Detect which cell encompasses the target text, then output its (x, y) center coordinate. 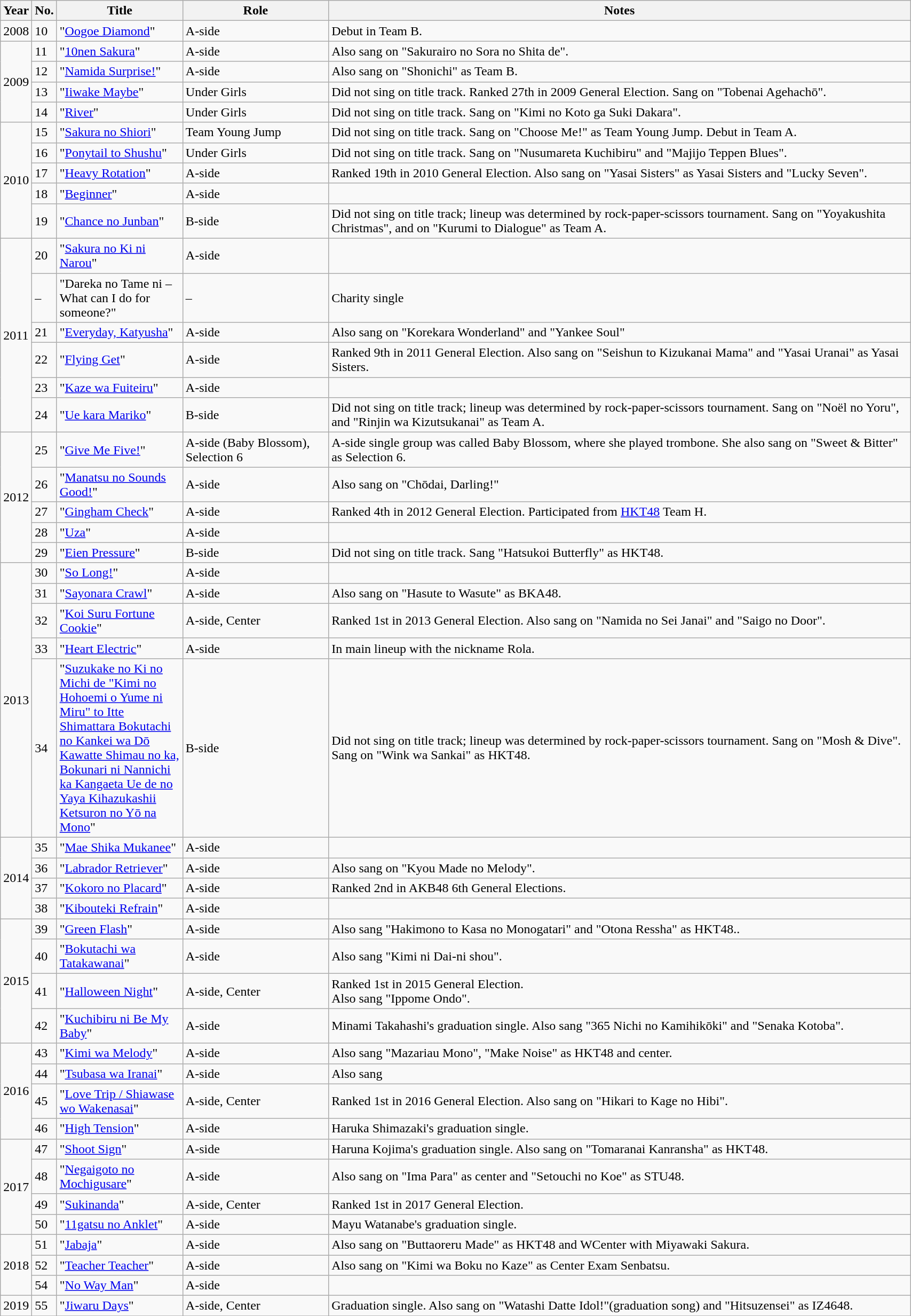
"High Tension" (120, 1129)
Mayu Watanabe's graduation single. (620, 1224)
Haruna Kojima's graduation single. Also sang on "Tomaranai Kanransha" as HKT48. (620, 1149)
"Negaigoto no Mochigusare" (120, 1177)
A-side (Baby Blossom), Selection 6 (255, 450)
25 (44, 450)
Ranked 4th in 2012 General Election. Participated from HKT48 Team H. (620, 512)
45 (44, 1101)
16 (44, 153)
49 (44, 1204)
10 (44, 31)
"Labrador Retriever" (120, 868)
Also sang (620, 1074)
"Sakura no Ki ni Narou" (120, 255)
Title (120, 11)
"Kokoro no Placard" (120, 888)
Ranked 2nd in AKB48 6th General Elections. (620, 888)
40 (44, 957)
52 (44, 1265)
Ranked 1st in 2013 General Election. Also sang on "Namida no Sei Janai" and "Saigo no Door". (620, 620)
Did not sing on title track. Ranked 27th in 2009 General Election. Sang on "Tobenai Agehachō". (620, 92)
43 (44, 1053)
2008 (16, 31)
Year (16, 11)
32 (44, 620)
Charity single (620, 298)
Ranked 9th in 2011 General Election. Also sang on "Seishun to Kizukanai Mama" and "Yasai Uranai" as Yasai Sisters. (620, 360)
30 (44, 573)
41 (44, 991)
Also sang on "Hasute to Wasute" as BKA48. (620, 593)
"Tsubasa wa Iranai" (120, 1074)
"Chance no Junban" (120, 221)
31 (44, 593)
20 (44, 255)
"Sukinanda" (120, 1204)
"Teacher Teacher" (120, 1265)
34 (44, 747)
"10nen Sakura" (120, 51)
2019 (16, 1306)
Did not sing on title track. Sang "Hatsukoi Butterfly" as HKT48. (620, 553)
35 (44, 847)
Also sang on "Buttaoreru Made" as HKT48 and WCenter with Miyawaki Sakura. (620, 1244)
11 (44, 51)
"Bokutachi wa Tatakawanai" (120, 957)
"Green Flash" (120, 929)
"Oogoe Diamond" (120, 31)
2010 (16, 180)
Also sang on "Sakurairo no Sora no Shita de". (620, 51)
"River" (120, 112)
Debut in Team B. (620, 31)
13 (44, 92)
"Ue kara Mariko" (120, 415)
46 (44, 1129)
"Everyday, Katyusha" (120, 333)
Ranked 1st in 2016 General Election. Also sang on "Hikari to Kage no Hibi". (620, 1101)
"No Way Man" (120, 1286)
Ranked 19th in 2010 General Election. Also sang on "Yasai Sisters" as Yasai Sisters and "Lucky Seven". (620, 173)
"Kimi wa Melody" (120, 1053)
42 (44, 1026)
A-side single group was called Baby Blossom, where she played trombone. She also sang on "Sweet & Bitter" as Selection 6. (620, 450)
Also sang on "Shonichi" as Team B. (620, 72)
Did not sing on title track. Sang on "Kimi no Koto ga Suki Dakara". (620, 112)
24 (44, 415)
2017 (16, 1186)
Team Young Jump (255, 132)
Did not sing on title track; lineup was determined by rock-paper-scissors tournament. Sang on "Mosh & Dive". Sang on "Wink wa Sankai" as HKT48. (620, 747)
26 (44, 485)
19 (44, 221)
"Flying Get" (120, 360)
"Ponytail to Shushu" (120, 153)
Did not sing on title track; lineup was determined by rock-paper-scissors tournament. Sang on "Noël no Yoru", and "Rinjin wa Kizutsukanai" as Team A. (620, 415)
Also sang on "Chōdai, Darling!" (620, 485)
Also sang "Kimi ni Dai-ni shou". (620, 957)
Also sang on "Kyou Made no Melody". (620, 868)
50 (44, 1224)
"Give Me Five!" (120, 450)
36 (44, 868)
"Heart Electric" (120, 648)
55 (44, 1306)
44 (44, 1074)
"Uza" (120, 532)
22 (44, 360)
"Namida Surprise!" (120, 72)
18 (44, 193)
"Heavy Rotation" (120, 173)
2015 (16, 981)
"11gatsu no Anklet" (120, 1224)
"Love Trip / Shiawase wo Wakenasai" (120, 1101)
Graduation single. Also sang on "Watashi Datte Idol!"(graduation song) and "Hitsuzensei" as IZ4648. (620, 1306)
2013 (16, 700)
Also sang "Mazariau Mono", "Make Noise" as HKT48 and center. (620, 1053)
Also sang "Hakimono to Kasa no Monogatari" and "Otona Ressha" as HKT48.. (620, 929)
2012 (16, 498)
Ranked 1st in 2015 General Election.Also sang "Ippome Ondo". (620, 991)
"Kuchibiru ni Be My Baby" (120, 1026)
29 (44, 553)
"Gingham Check" (120, 512)
17 (44, 173)
2014 (16, 878)
"Eien Pressure" (120, 553)
27 (44, 512)
"Beginner" (120, 193)
"Sakura no Shiori" (120, 132)
"Koi Suru Fortune Cookie" (120, 620)
15 (44, 132)
Notes (620, 11)
"Shoot Sign" (120, 1149)
"Halloween Night" (120, 991)
37 (44, 888)
"Iiwake Maybe" (120, 92)
Ranked 1st in 2017 General Election. (620, 1204)
54 (44, 1286)
"Jiwaru Days" (120, 1306)
12 (44, 72)
Also sang on "Kimi wa Boku no Kaze" as Center Exam Senbatsu. (620, 1265)
"Mae Shika Mukanee" (120, 847)
Did not sing on title track. Sang on "Nusumareta Kuchibiru" and "Majijo Teppen Blues". (620, 153)
33 (44, 648)
47 (44, 1149)
Also sang on "Korekara Wonderland" and "Yankee Soul" (620, 333)
38 (44, 909)
2011 (16, 335)
39 (44, 929)
"Kaze wa Fuiteiru" (120, 388)
51 (44, 1244)
No. (44, 11)
2016 (16, 1091)
2009 (16, 82)
Haruka Shimazaki's graduation single. (620, 1129)
23 (44, 388)
Minami Takahashi's graduation single. Also sang "365 Nichi no Kamihikōki" and "Senaka Kotoba". (620, 1026)
"Sayonara Crawl" (120, 593)
"So Long!" (120, 573)
48 (44, 1177)
Role (255, 11)
"Jabaja" (120, 1244)
28 (44, 532)
2018 (16, 1265)
Did not sing on title track. Sang on "Choose Me!" as Team Young Jump. Debut in Team A. (620, 132)
21 (44, 333)
Also sang on "Ima Para" as center and "Setouchi no Koe" as STU48. (620, 1177)
"Manatsu no Sounds Good!" (120, 485)
14 (44, 112)
In main lineup with the nickname Rola. (620, 648)
"Dareka no Tame ni – What can I do for someone?" (120, 298)
"Kibouteki Refrain" (120, 909)
